Return the (X, Y) coordinate for the center point of the cell that contains the specified text.  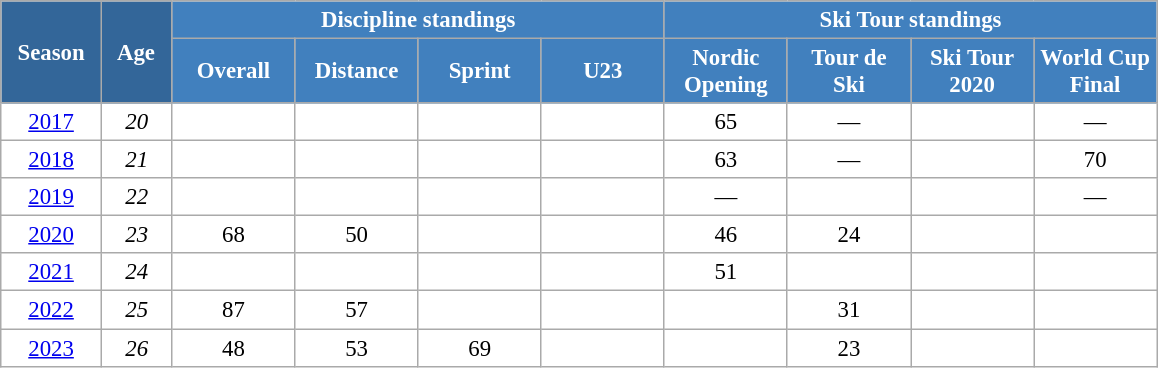
87 (234, 310)
68 (234, 235)
20 (136, 122)
2020 (52, 235)
57 (356, 310)
22 (136, 197)
U23 (602, 72)
World CupFinal (1096, 72)
2017 (52, 122)
26 (136, 348)
25 (136, 310)
2023 (52, 348)
Ski Tour2020 (972, 72)
70 (1096, 160)
51 (726, 273)
Distance (356, 72)
Tour deSki (848, 72)
Ski Tour standings (910, 20)
53 (356, 348)
48 (234, 348)
NordicOpening (726, 72)
46 (726, 235)
2019 (52, 197)
Discipline standings (418, 20)
63 (726, 160)
Age (136, 52)
Sprint (480, 72)
2018 (52, 160)
65 (726, 122)
21 (136, 160)
31 (848, 310)
2021 (52, 273)
50 (356, 235)
69 (480, 348)
2022 (52, 310)
Season (52, 52)
Overall (234, 72)
